Find where the given text appears and provide that cell's center as (X, Y) coordinate. 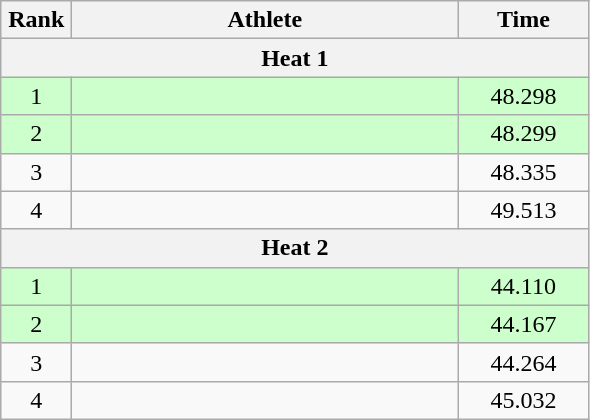
Heat 1 (295, 58)
Athlete (265, 20)
44.110 (524, 286)
44.264 (524, 362)
Heat 2 (295, 248)
45.032 (524, 400)
48.335 (524, 172)
48.298 (524, 96)
49.513 (524, 210)
48.299 (524, 134)
44.167 (524, 324)
Time (524, 20)
Rank (36, 20)
